Pinpoint the cell where the given text exists, returning its (X, Y) midpoint coordinate. 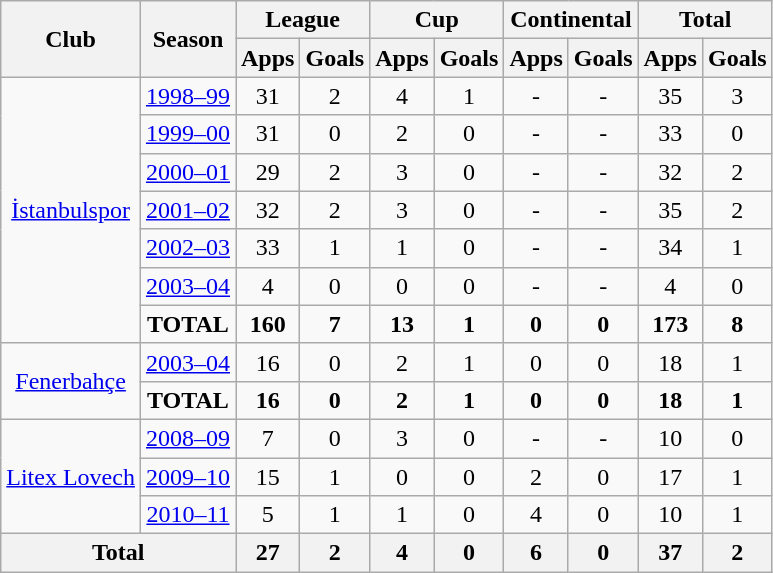
6 (536, 553)
1999–00 (188, 134)
1998–99 (188, 96)
2010–11 (188, 515)
2008–09 (188, 438)
173 (670, 324)
13 (402, 324)
Club (71, 39)
2009–10 (188, 477)
5 (268, 515)
Fenerbahçe (71, 381)
Cup (437, 20)
27 (268, 553)
2002–03 (188, 248)
Season (188, 39)
34 (670, 248)
160 (268, 324)
8 (737, 324)
Litex Lovech (71, 476)
15 (268, 477)
2000–01 (188, 172)
2001–02 (188, 210)
17 (670, 477)
Continental (571, 20)
29 (268, 172)
League (303, 20)
İstanbulspor (71, 210)
37 (670, 553)
